From the cell containing the given text, extract its center point as (x, y) coordinate. 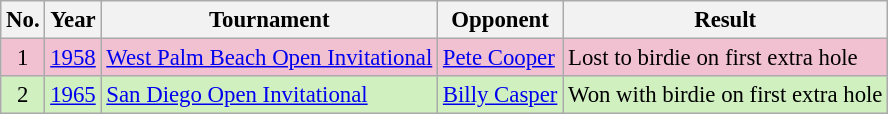
Year (73, 20)
No. (23, 20)
Lost to birdie on first extra hole (726, 58)
2 (23, 95)
1 (23, 58)
1958 (73, 58)
Result (726, 20)
West Palm Beach Open Invitational (269, 58)
San Diego Open Invitational (269, 95)
Opponent (500, 20)
1965 (73, 95)
Pete Cooper (500, 58)
Billy Casper (500, 95)
Won with birdie on first extra hole (726, 95)
Tournament (269, 20)
